Return (x, y) of the center of cell containing provided text 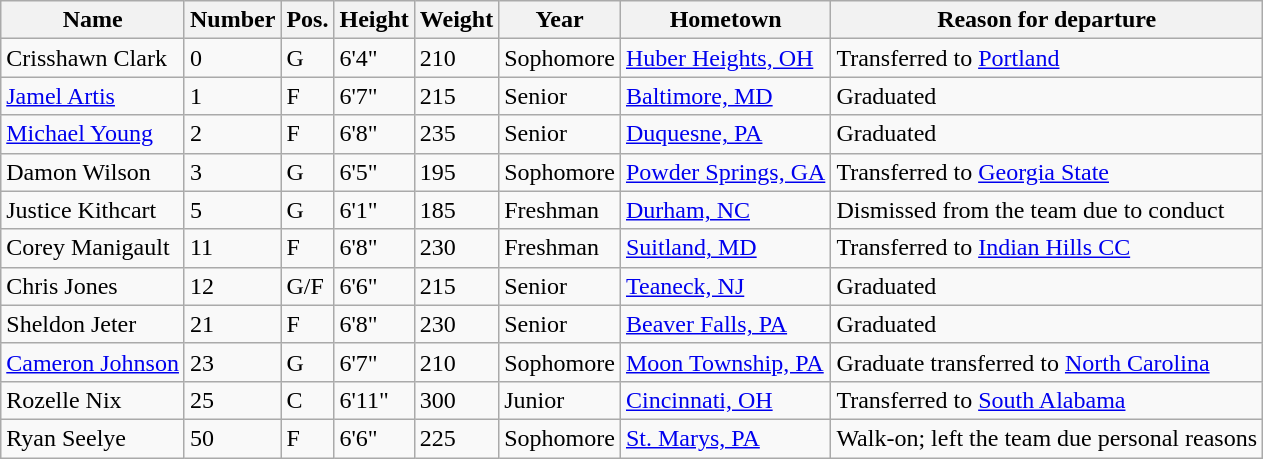
Transferred to Portland (1047, 58)
Chris Jones (93, 286)
Name (93, 20)
Pos. (308, 20)
Junior (560, 400)
6'1" (374, 210)
2 (232, 134)
Weight (456, 20)
Transferred to Indian Hills CC (1047, 248)
Suitland, MD (725, 248)
Cameron Johnson (93, 362)
6'11" (374, 400)
C (308, 400)
1 (232, 96)
Transferred to Georgia State (1047, 172)
Corey Manigault (93, 248)
Dismissed from the team due to conduct (1047, 210)
225 (456, 438)
Transferred to South Alabama (1047, 400)
G/F (308, 286)
Teaneck, NJ (725, 286)
Crisshawn Clark (93, 58)
Reason for departure (1047, 20)
Duquesne, PA (725, 134)
Graduate transferred to North Carolina (1047, 362)
12 (232, 286)
Durham, NC (725, 210)
Justice Kithcart (93, 210)
0 (232, 58)
50 (232, 438)
195 (456, 172)
Michael Young (93, 134)
Hometown (725, 20)
6'5" (374, 172)
Moon Township, PA (725, 362)
21 (232, 324)
Huber Heights, OH (725, 58)
6'4" (374, 58)
Damon Wilson (93, 172)
Powder Springs, GA (725, 172)
Beaver Falls, PA (725, 324)
Rozelle Nix (93, 400)
Sheldon Jeter (93, 324)
Walk-on; left the team due personal reasons (1047, 438)
Year (560, 20)
Baltimore, MD (725, 96)
Number (232, 20)
25 (232, 400)
23 (232, 362)
235 (456, 134)
Height (374, 20)
St. Marys, PA (725, 438)
Ryan Seelye (93, 438)
Cincinnati, OH (725, 400)
Jamel Artis (93, 96)
5 (232, 210)
11 (232, 248)
185 (456, 210)
300 (456, 400)
3 (232, 172)
